Scan for the cell matching the given text and deliver its (X, Y) coordinate at center. 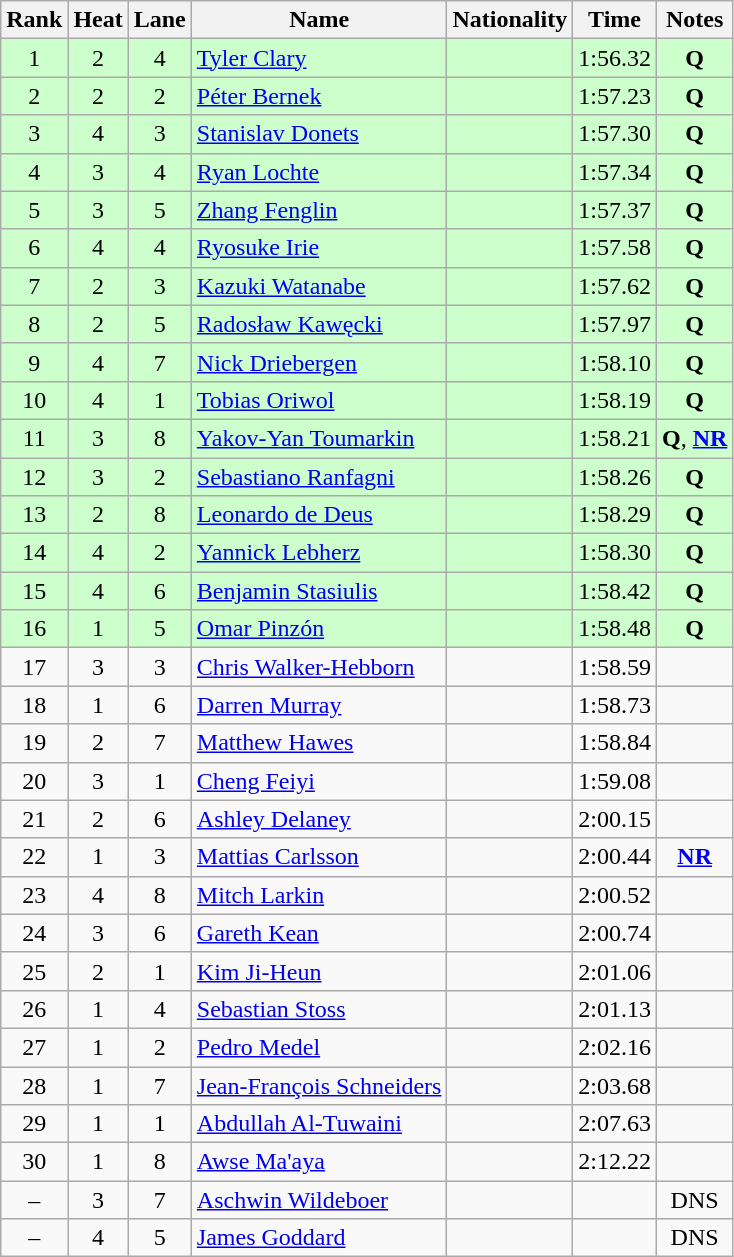
1:56.32 (615, 58)
Stanislav Donets (319, 134)
Jean-François Schneiders (319, 1085)
1:58.48 (615, 629)
Ryan Lochte (319, 172)
Sebastian Stoss (319, 1009)
Time (615, 20)
29 (34, 1124)
13 (34, 515)
9 (34, 362)
1:58.42 (615, 591)
Yannick Lebherz (319, 553)
1:58.21 (615, 438)
Tobias Oriwol (319, 400)
Kazuki Watanabe (319, 286)
14 (34, 553)
Matthew Hawes (319, 743)
Zhang Fenglin (319, 210)
Notes (694, 20)
Benjamin Stasiulis (319, 591)
Nick Driebergen (319, 362)
Kim Ji-Heun (319, 971)
NR (694, 857)
Sebastiano Ranfagni (319, 477)
17 (34, 667)
26 (34, 1009)
1:58.29 (615, 515)
19 (34, 743)
Mitch Larkin (319, 895)
1:58.10 (615, 362)
Aschwin Wildeboer (319, 1200)
21 (34, 819)
Darren Murray (319, 705)
2:00.52 (615, 895)
2:00.44 (615, 857)
1:58.19 (615, 400)
Péter Bernek (319, 96)
Yakov-Yan Toumarkin (319, 438)
1:58.30 (615, 553)
11 (34, 438)
1:57.23 (615, 96)
Mattias Carlsson (319, 857)
Rank (34, 20)
Ashley Delaney (319, 819)
1:57.62 (615, 286)
Lane (160, 20)
Tyler Clary (319, 58)
1:57.97 (615, 324)
25 (34, 971)
Awse Ma'aya (319, 1162)
18 (34, 705)
2:00.74 (615, 933)
2:12.22 (615, 1162)
Pedro Medel (319, 1047)
30 (34, 1162)
Abdullah Al-Tuwaini (319, 1124)
1:58.73 (615, 705)
10 (34, 400)
1:58.26 (615, 477)
Q, NR (694, 438)
27 (34, 1047)
1:58.59 (615, 667)
2:01.13 (615, 1009)
Ryosuke Irie (319, 248)
1:57.37 (615, 210)
23 (34, 895)
15 (34, 591)
1:57.58 (615, 248)
Radosław Kawęcki (319, 324)
1:58.84 (615, 743)
12 (34, 477)
2:03.68 (615, 1085)
Omar Pinzón (319, 629)
22 (34, 857)
1:57.30 (615, 134)
James Goddard (319, 1238)
Cheng Feiyi (319, 781)
Chris Walker-Hebborn (319, 667)
20 (34, 781)
Nationality (510, 20)
16 (34, 629)
Leonardo de Deus (319, 515)
1:57.34 (615, 172)
Gareth Kean (319, 933)
2:01.06 (615, 971)
2:07.63 (615, 1124)
Heat (98, 20)
24 (34, 933)
Name (319, 20)
28 (34, 1085)
2:00.15 (615, 819)
2:02.16 (615, 1047)
1:59.08 (615, 781)
